Determine the [X, Y] coordinate at the center of the cell enclosing the given text.  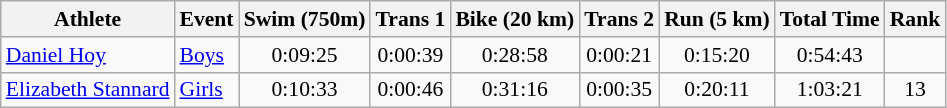
0:10:33 [305, 90]
Girls [207, 90]
0:15:20 [717, 55]
0:00:39 [410, 55]
Total Time [830, 19]
0:20:11 [717, 90]
0:54:43 [830, 55]
Elizabeth Stannard [88, 90]
Trans 1 [410, 19]
Daniel Hoy [88, 55]
Swim (750m) [305, 19]
0:09:25 [305, 55]
Athlete [88, 19]
Boys [207, 55]
Bike (20 km) [514, 19]
0:00:35 [619, 90]
0:00:46 [410, 90]
Trans 2 [619, 19]
1:03:21 [830, 90]
13 [916, 90]
Rank [916, 19]
0:28:58 [514, 55]
Event [207, 19]
Run (5 km) [717, 19]
0:00:21 [619, 55]
0:31:16 [514, 90]
